Output the (X, Y) coordinate of the center of the cell containing the given text.  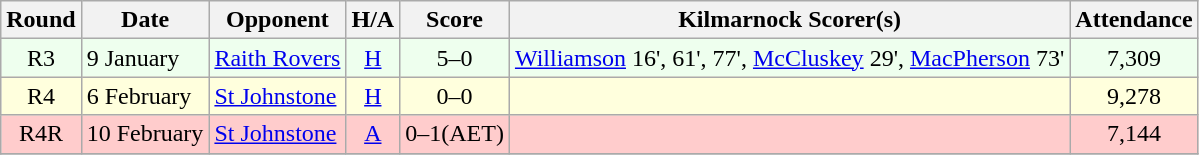
Attendance (1134, 20)
R4R (41, 134)
Date (145, 20)
Opponent (278, 20)
Williamson 16', 61', 77', McCluskey 29', MacPherson 73' (789, 58)
6 February (145, 96)
Round (41, 20)
5–0 (455, 58)
7,144 (1134, 134)
10 February (145, 134)
9 January (145, 58)
R4 (41, 96)
Raith Rovers (278, 58)
A (373, 134)
9,278 (1134, 96)
0–0 (455, 96)
R3 (41, 58)
7,309 (1134, 58)
H/A (373, 20)
Kilmarnock Scorer(s) (789, 20)
0–1(AET) (455, 134)
Score (455, 20)
